Pinpoint the cell where the given text exists, returning its (x, y) midpoint coordinate. 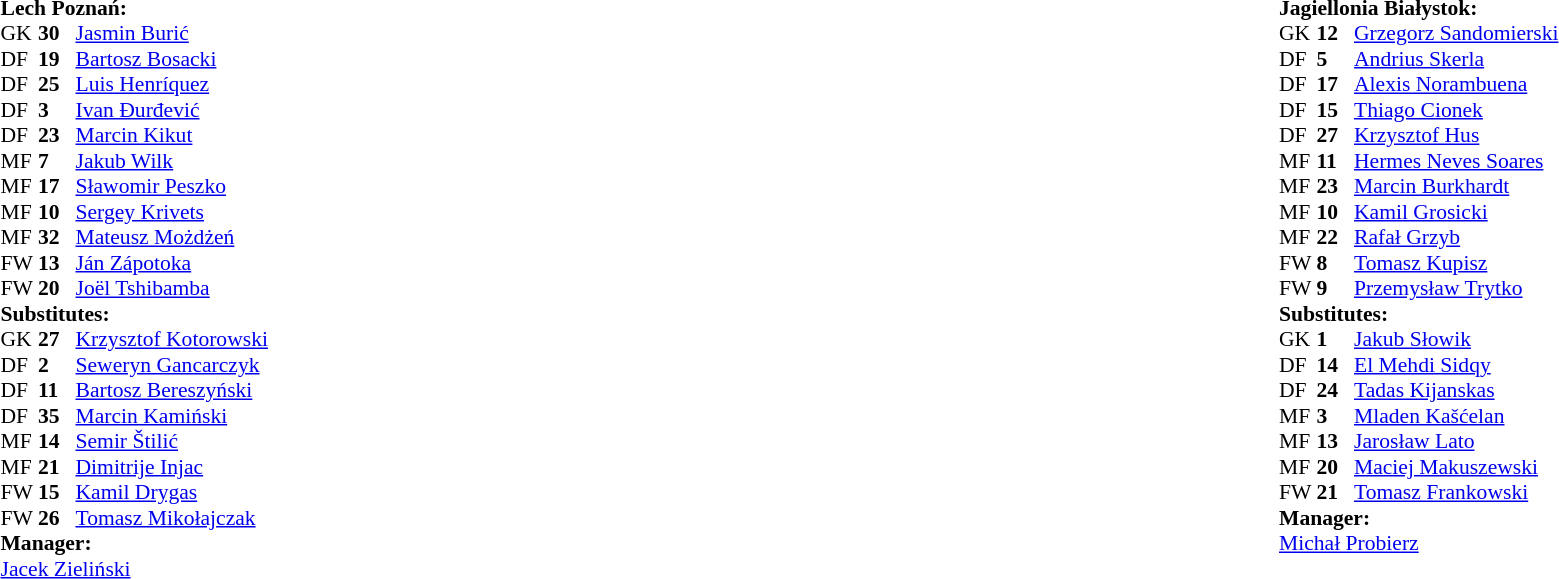
19 (57, 59)
Rafał Grzyb (1456, 237)
32 (57, 237)
Dimitrije Injac (172, 467)
30 (57, 33)
Tadas Kijanskas (1456, 391)
24 (1336, 391)
Mateusz Możdżeń (172, 237)
Andrius Skerla (1456, 59)
Kamil Grosicki (1456, 212)
El Mehdi Sidqy (1456, 365)
Alexis Norambuena (1456, 85)
Sergey Krivets (172, 212)
Krzysztof Hus (1456, 135)
Marcin Kamiński (172, 416)
Kamil Drygas (172, 493)
Hermes Neves Soares (1456, 161)
Bartosz Bosacki (172, 59)
Tomasz Kupisz (1456, 263)
Bartosz Bereszyński (172, 391)
Jasmin Burić (172, 33)
Mladen Kašćelan (1456, 416)
2 (57, 365)
22 (1336, 237)
Michał Probierz (1418, 543)
Marcin Burkhardt (1456, 187)
Ivan Đurđević (172, 110)
9 (1336, 289)
Semir Štilić (172, 441)
Sławomir Peszko (172, 187)
Tomasz Mikołajczak (172, 518)
26 (57, 518)
35 (57, 416)
Maciej Makuszewski (1456, 467)
Jakub Słowik (1456, 339)
Marcin Kikut (172, 135)
Joël Tshibamba (172, 289)
Ján Zápotoka (172, 263)
1 (1336, 339)
12 (1336, 33)
Luis Henríquez (172, 85)
Jakub Wilk (172, 161)
Grzegorz Sandomierski (1456, 33)
7 (57, 161)
5 (1336, 59)
Przemysław Trytko (1456, 289)
8 (1336, 263)
Jarosław Lato (1456, 441)
Krzysztof Kotorowski (172, 339)
Tomasz Frankowski (1456, 493)
25 (57, 85)
Thiago Cionek (1456, 110)
Seweryn Gancarczyk (172, 365)
